Scan for the cell matching the given text and deliver its (x, y) coordinate at center. 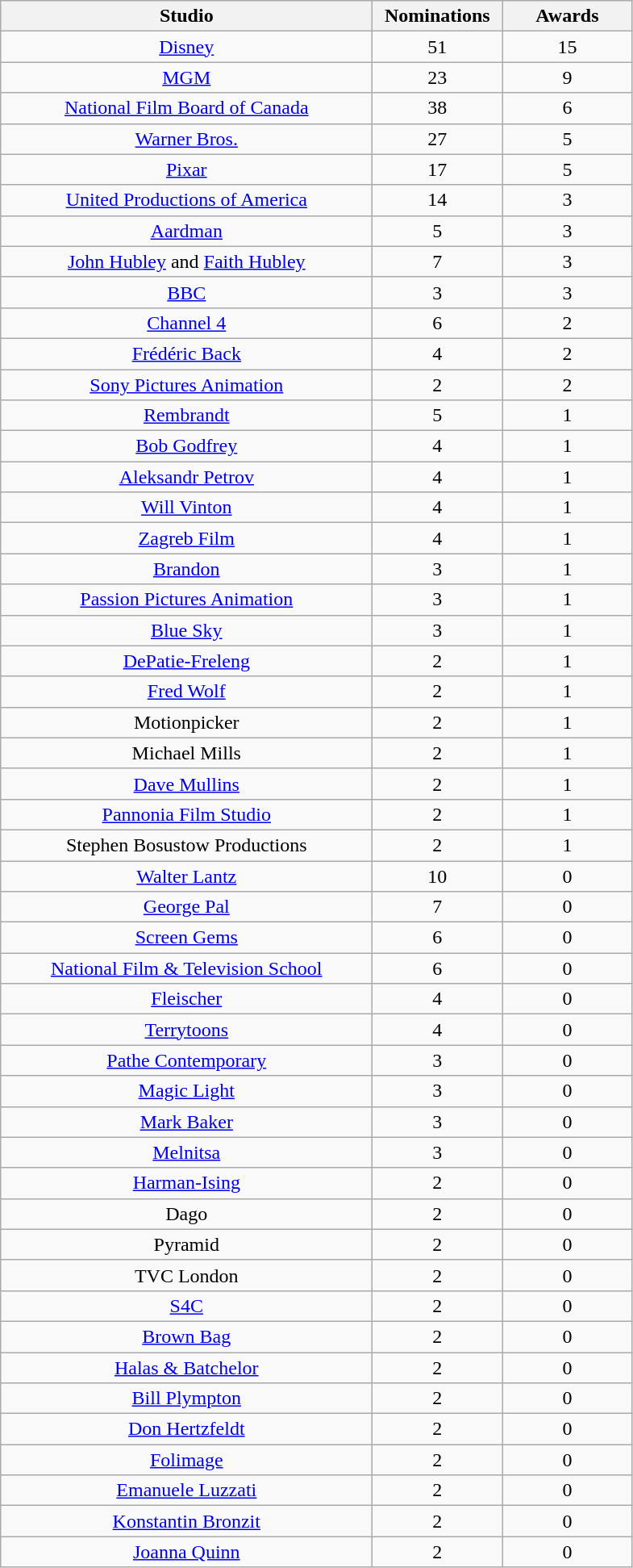
17 (437, 169)
Screen Gems (187, 938)
Warner Bros. (187, 139)
9 (568, 77)
United Productions of America (187, 200)
Frédéric Back (187, 353)
Rembrandt (187, 416)
Dave Mullins (187, 784)
Folimage (187, 1460)
Konstantin Bronzit (187, 1521)
John Hubley and Faith Hubley (187, 261)
Melnitsa (187, 1152)
Bob Godfrey (187, 446)
Motionpicker (187, 722)
15 (568, 47)
51 (437, 47)
Disney (187, 47)
Halas & Batchelor (187, 1368)
Nominations (437, 16)
Will Vinton (187, 508)
Pathe Contemporary (187, 1060)
Don Hertzfeldt (187, 1429)
Emanuele Luzzati (187, 1491)
27 (437, 139)
Pannonia Film Studio (187, 814)
Joanna Quinn (187, 1552)
Michael Mills (187, 753)
Zagreb Film (187, 538)
38 (437, 108)
Brandon (187, 569)
Blue Sky (187, 630)
14 (437, 200)
Terrytoons (187, 1030)
Awards (568, 16)
Mark Baker (187, 1122)
DePatie-Freleng (187, 661)
Aleksandr Petrov (187, 477)
Harman-Ising (187, 1183)
Passion Pictures Animation (187, 600)
S4C (187, 1306)
Stephen Bosustow Productions (187, 845)
Magic Light (187, 1091)
National Film & Television School (187, 968)
Fleischer (187, 999)
BBC (187, 292)
Fred Wolf (187, 692)
Bill Plympton (187, 1399)
23 (437, 77)
10 (437, 876)
Pyramid (187, 1244)
National Film Board of Canada (187, 108)
Sony Pictures Animation (187, 385)
Aardman (187, 231)
TVC London (187, 1275)
Channel 4 (187, 323)
Pixar (187, 169)
Walter Lantz (187, 876)
George Pal (187, 907)
MGM (187, 77)
Brown Bag (187, 1336)
Dago (187, 1214)
Studio (187, 16)
